Return [x, y] of the center of cell containing provided text 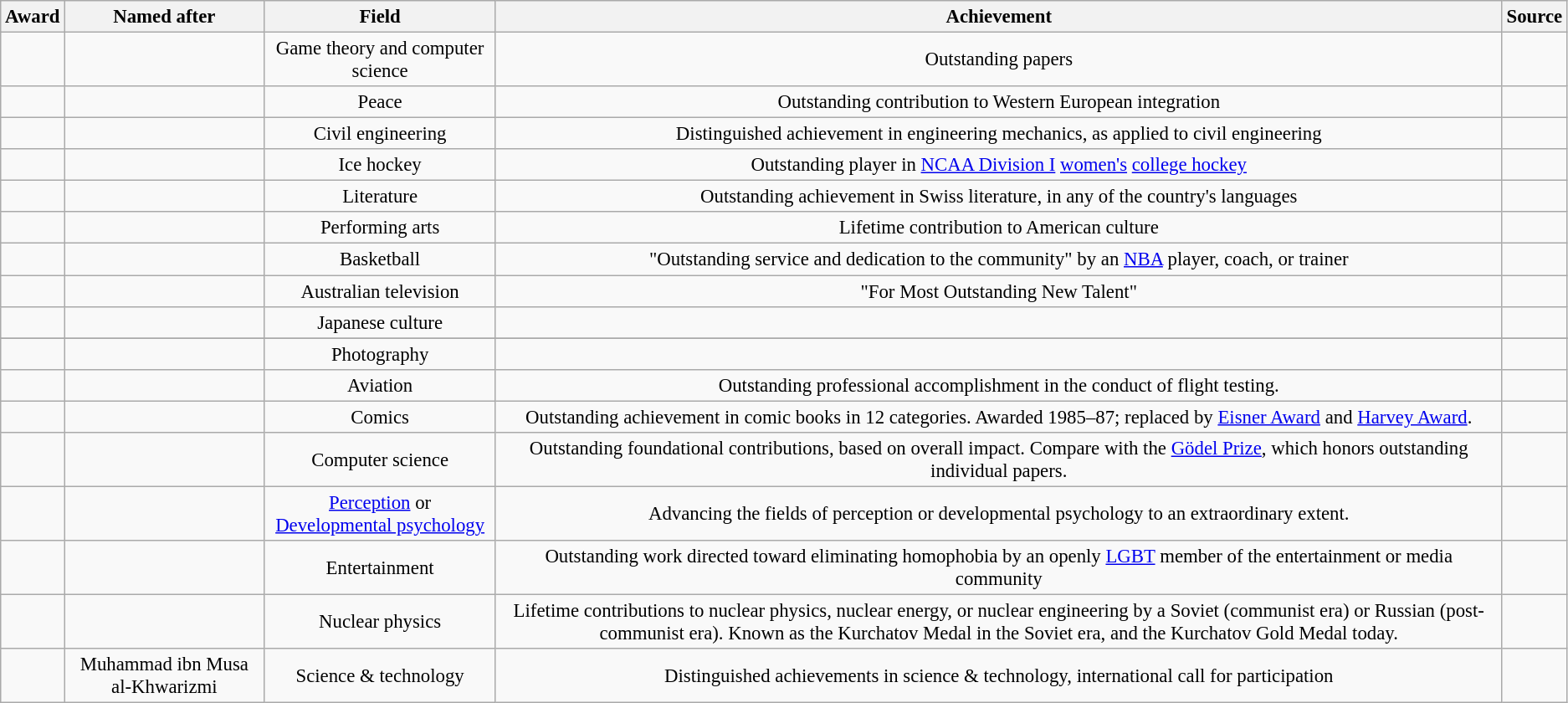
Outstanding work directed toward eliminating homophobia by an openly LGBT member of the entertainment or media community [999, 567]
Photography [380, 354]
Outstanding professional accomplishment in the conduct of flight testing. [999, 385]
Outstanding achievement in Swiss literature, in any of the country's languages [999, 197]
Science & technology [380, 676]
Award [33, 17]
Computer science [380, 460]
Game theory and computer science [380, 60]
"For Most Outstanding New Talent" [999, 291]
Comics [380, 417]
Entertainment [380, 567]
Muhammad ibn Musa al-Khwarizmi [164, 676]
Outstanding player in NCAA Division I women's college hockey [999, 165]
Peace [380, 102]
Performing arts [380, 228]
Lifetime contribution to American culture [999, 228]
Outstanding papers [999, 60]
Outstanding achievement in comic books in 12 categories. Awarded 1985–87; replaced by Eisner Award and Harvey Award. [999, 417]
Named after [164, 17]
"Outstanding service and dedication to the community" by an NBA player, coach, or trainer [999, 259]
Nuclear physics [380, 621]
Achievement [999, 17]
Advancing the fields of perception or developmental psychology to an extraordinary extent. [999, 514]
Field [380, 17]
Distinguished achievements in science & technology, international call for participation [999, 676]
Ice hockey [380, 165]
Australian television [380, 291]
Basketball [380, 259]
Outstanding contribution to Western European integration [999, 102]
Japanese culture [380, 322]
Distinguished achievement in engineering mechanics, as applied to civil engineering [999, 134]
Literature [380, 197]
Perception or Developmental psychology [380, 514]
Civil engineering [380, 134]
Source [1535, 17]
Outstanding foundational contributions, based on overall impact. Compare with the Gödel Prize, which honors outstanding individual papers. [999, 460]
Aviation [380, 385]
